Return the (X, Y) coordinate for the center point of the cell that contains the specified text.  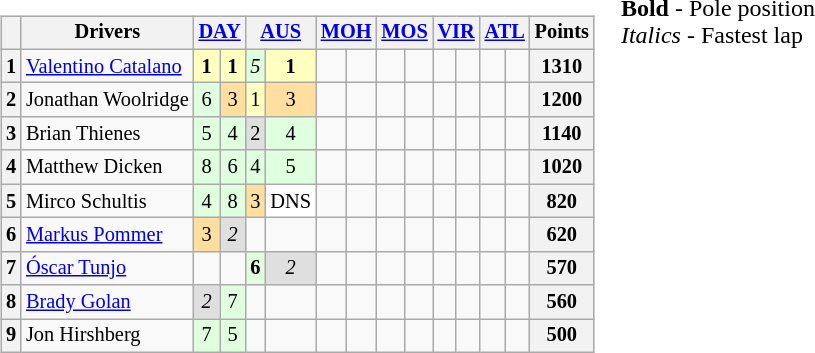
Points (562, 33)
500 (562, 336)
VIR (456, 33)
Óscar Tunjo (107, 268)
1140 (562, 134)
ATL (505, 33)
Matthew Dicken (107, 167)
Drivers (107, 33)
Jon Hirshberg (107, 336)
Mirco Schultis (107, 201)
Jonathan Woolridge (107, 100)
Markus Pommer (107, 235)
820 (562, 201)
Brian Thienes (107, 134)
1310 (562, 66)
MOS (404, 33)
Valentino Catalano (107, 66)
AUS (281, 33)
560 (562, 302)
DAY (220, 33)
1020 (562, 167)
Brady Golan (107, 302)
9 (11, 336)
1200 (562, 100)
620 (562, 235)
MOH (346, 33)
570 (562, 268)
DNS (290, 201)
